Provide the (X, Y) coordinate of the cell's center where the given text is located.  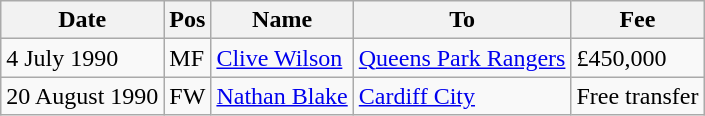
Date (82, 20)
Name (282, 20)
Cardiff City (462, 96)
Pos (188, 20)
£450,000 (638, 58)
FW (188, 96)
To (462, 20)
Clive Wilson (282, 58)
Nathan Blake (282, 96)
Free transfer (638, 96)
20 August 1990 (82, 96)
Queens Park Rangers (462, 58)
MF (188, 58)
Fee (638, 20)
4 July 1990 (82, 58)
